Provide the [x, y] coordinate of the cell's center where the given text is located.  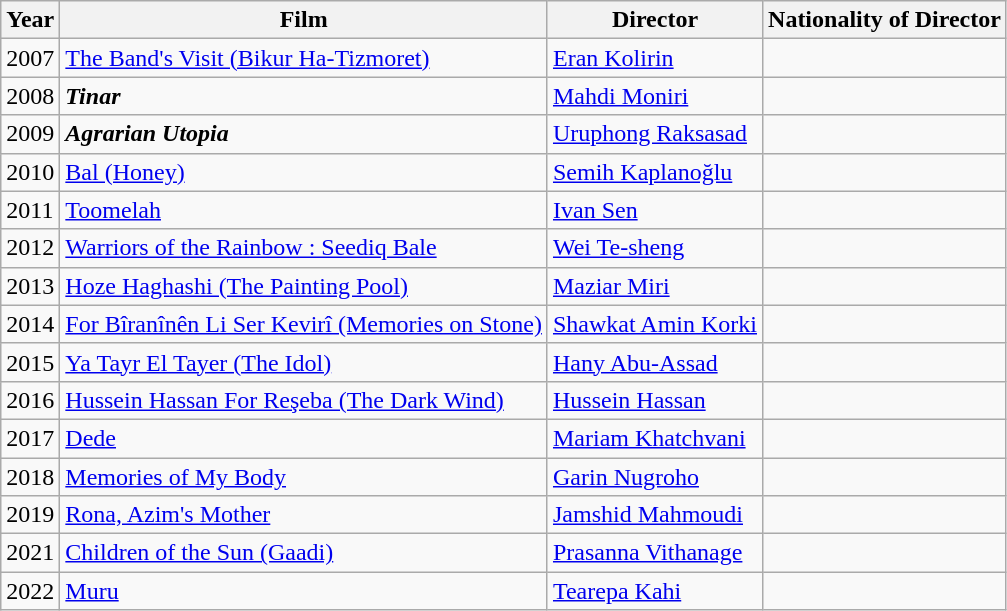
Prasanna Vithanage [654, 553]
2012 [30, 248]
Semih Kaplanoğlu [654, 172]
Dede [304, 438]
2011 [30, 210]
2008 [30, 96]
Ya Tayr El Tayer (The Idol) [304, 362]
2009 [30, 134]
2016 [30, 400]
Ivan Sen [654, 210]
2017 [30, 438]
Memories of My Body [304, 477]
2010 [30, 172]
Nationality of Director [885, 20]
2007 [30, 58]
Mahdi Moniri [654, 96]
Bal (Honey) [304, 172]
Agrarian Utopia [304, 134]
2013 [30, 286]
Director [654, 20]
Maziar Miri [654, 286]
For Bîranînên Li Ser Kevirî (Memories on Stone) [304, 324]
Tearepa Kahi [654, 591]
2021 [30, 553]
Hussein Hassan For Reşeba (The Dark Wind) [304, 400]
2015 [30, 362]
Toomelah [304, 210]
Hany Abu-Assad [654, 362]
Hussein Hassan [654, 400]
Uruphong Raksasad [654, 134]
The Band's Visit (Bikur Ha-Tizmoret) [304, 58]
2022 [30, 591]
Eran Kolirin [654, 58]
2019 [30, 515]
Garin Nugroho [654, 477]
Tinar [304, 96]
Children of the Sun (Gaadi) [304, 553]
2018 [30, 477]
Warriors of the Rainbow : Seediq Bale [304, 248]
2014 [30, 324]
Muru [304, 591]
Mariam Khatchvani [654, 438]
Hoze Haghashi (The Painting Pool) [304, 286]
Film [304, 20]
Jamshid Mahmoudi [654, 515]
Wei Te-sheng [654, 248]
Rona, Azim's Mother [304, 515]
Shawkat Amin Korki [654, 324]
Year [30, 20]
